Determine the (x, y) coordinate at the center of the cell enclosing the given text.  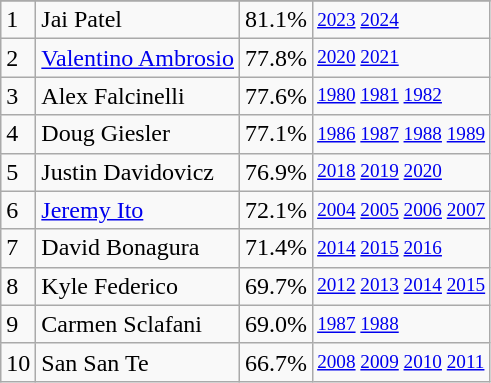
San San Te (138, 362)
Justin Davidovicz (138, 172)
Kyle Federico (138, 286)
2023 2024 (402, 20)
1986 1987 1988 1989 (402, 134)
77.8% (276, 58)
Doug Giesler (138, 134)
69.0% (276, 324)
9 (18, 324)
2018 2019 2020 (402, 172)
4 (18, 134)
66.7% (276, 362)
2020 2021 (402, 58)
Carmen Sclafani (138, 324)
Alex Falcinelli (138, 96)
David Bonagura (138, 248)
81.1% (276, 20)
7 (18, 248)
72.1% (276, 210)
5 (18, 172)
2 (18, 58)
Jeremy Ito (138, 210)
Jai Patel (138, 20)
Valentino Ambrosio (138, 58)
2012 2013 2014 2015 (402, 286)
6 (18, 210)
2014 2015 2016 (402, 248)
1980 1981 1982 (402, 96)
69.7% (276, 286)
10 (18, 362)
2004 2005 2006 2007 (402, 210)
77.1% (276, 134)
76.9% (276, 172)
1987 1988 (402, 324)
77.6% (276, 96)
3 (18, 96)
2008 2009 2010 2011 (402, 362)
71.4% (276, 248)
1 (18, 20)
8 (18, 286)
